Return the (x, y) coordinate for the center point of the cell that contains the specified text.  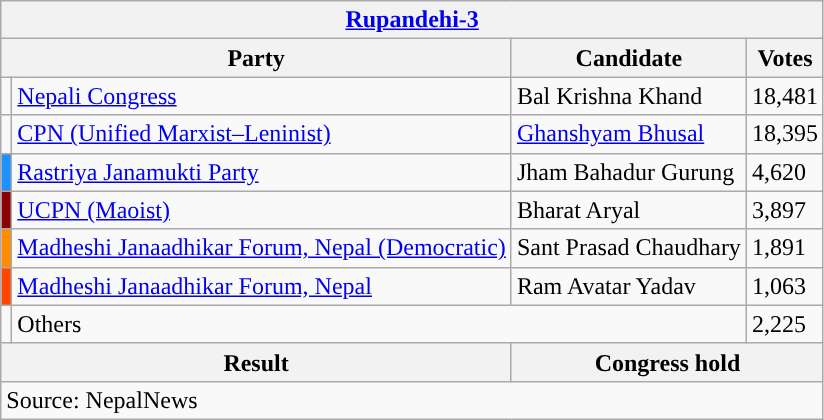
Jham Bahadur Gurung (628, 172)
Madheshi Janaadhikar Forum, Nepal (262, 286)
Candidate (628, 58)
Madheshi Janaadhikar Forum, Nepal (Democratic) (262, 248)
Ghanshyam Bhusal (628, 134)
2,225 (784, 324)
Result (256, 362)
18,395 (784, 134)
Votes (784, 58)
1,063 (784, 286)
Ram Avatar Yadav (628, 286)
Others (380, 324)
Nepali Congress (262, 96)
CPN (Unified Marxist–Leninist) (262, 134)
Rastriya Janamukti Party (262, 172)
1,891 (784, 248)
Congress hold (667, 362)
Bal Krishna Khand (628, 96)
Party (256, 58)
4,620 (784, 172)
3,897 (784, 210)
18,481 (784, 96)
UCPN (Maoist) (262, 210)
Sant Prasad Chaudhary (628, 248)
Source: NepalNews (412, 400)
Rupandehi-3 (412, 20)
Bharat Aryal (628, 210)
